Determine the (X, Y) coordinate at the center of the cell enclosing the given text.  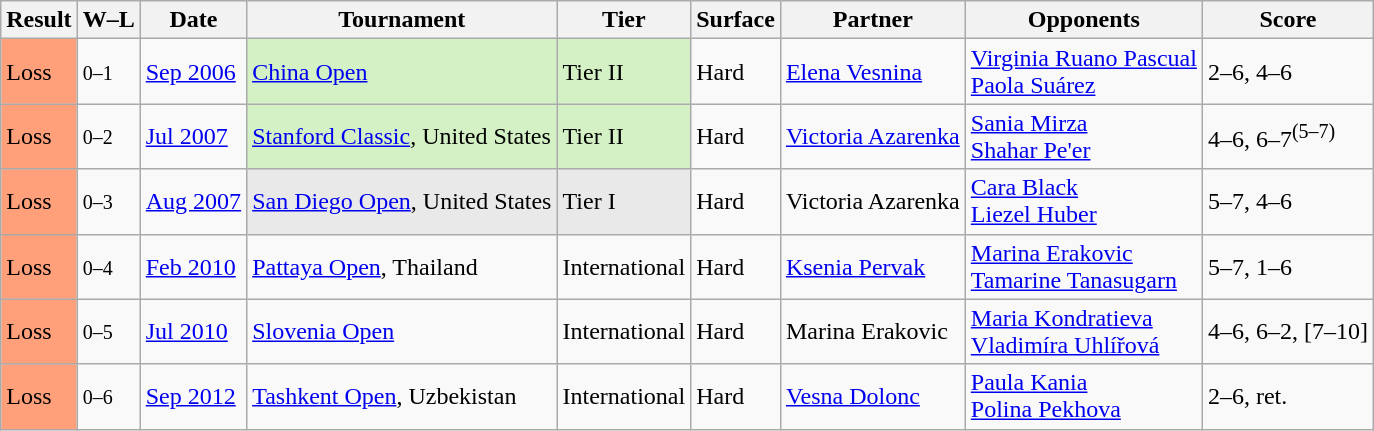
Partner (872, 20)
Surface (736, 20)
China Open (402, 72)
Stanford Classic, United States (402, 136)
Maria Kondratieva Vladimíra Uhlířová (1084, 332)
Sep 2012 (193, 396)
Feb 2010 (193, 266)
Date (193, 20)
Elena Vesnina (872, 72)
2–6, 4–6 (1288, 72)
Vesna Dolonc (872, 396)
Marina Erakovic Tamarine Tanasugarn (1084, 266)
Sep 2006 (193, 72)
Tier I (624, 202)
2–6, ret. (1288, 396)
0–3 (108, 202)
4–6, 6–7(5–7) (1288, 136)
Opponents (1084, 20)
0–5 (108, 332)
Cara Black Liezel Huber (1084, 202)
Virginia Ruano Pascual Paola Suárez (1084, 72)
0–1 (108, 72)
W–L (108, 20)
Jul 2010 (193, 332)
San Diego Open, United States (402, 202)
Ksenia Pervak (872, 266)
Result (39, 20)
Marina Erakovic (872, 332)
Tashkent Open, Uzbekistan (402, 396)
4–6, 6–2, [7–10] (1288, 332)
Jul 2007 (193, 136)
5–7, 4–6 (1288, 202)
Tier (624, 20)
Slovenia Open (402, 332)
Paula Kania Polina Pekhova (1084, 396)
0–4 (108, 266)
Aug 2007 (193, 202)
Tournament (402, 20)
Sania Mirza Shahar Pe'er (1084, 136)
5–7, 1–6 (1288, 266)
0–2 (108, 136)
Score (1288, 20)
0–6 (108, 396)
Pattaya Open, Thailand (402, 266)
